Find where the given text appears and provide that cell's center as (X, Y) coordinate. 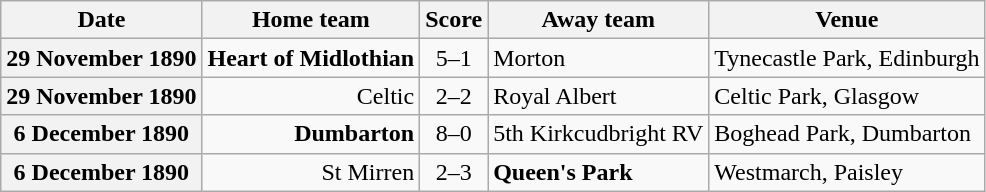
Score (454, 20)
Westmarch, Paisley (847, 172)
8–0 (454, 134)
Tynecastle Park, Edinburgh (847, 58)
Home team (311, 20)
Venue (847, 20)
Celtic (311, 96)
Celtic Park, Glasgow (847, 96)
Royal Albert (598, 96)
Away team (598, 20)
Heart of Midlothian (311, 58)
St Mirren (311, 172)
Morton (598, 58)
2–2 (454, 96)
2–3 (454, 172)
Dumbarton (311, 134)
5th Kirkcudbright RV (598, 134)
5–1 (454, 58)
Boghead Park, Dumbarton (847, 134)
Date (102, 20)
Queen's Park (598, 172)
